For the text-containing cell, return its midpoint in (X, Y) coordinate format. 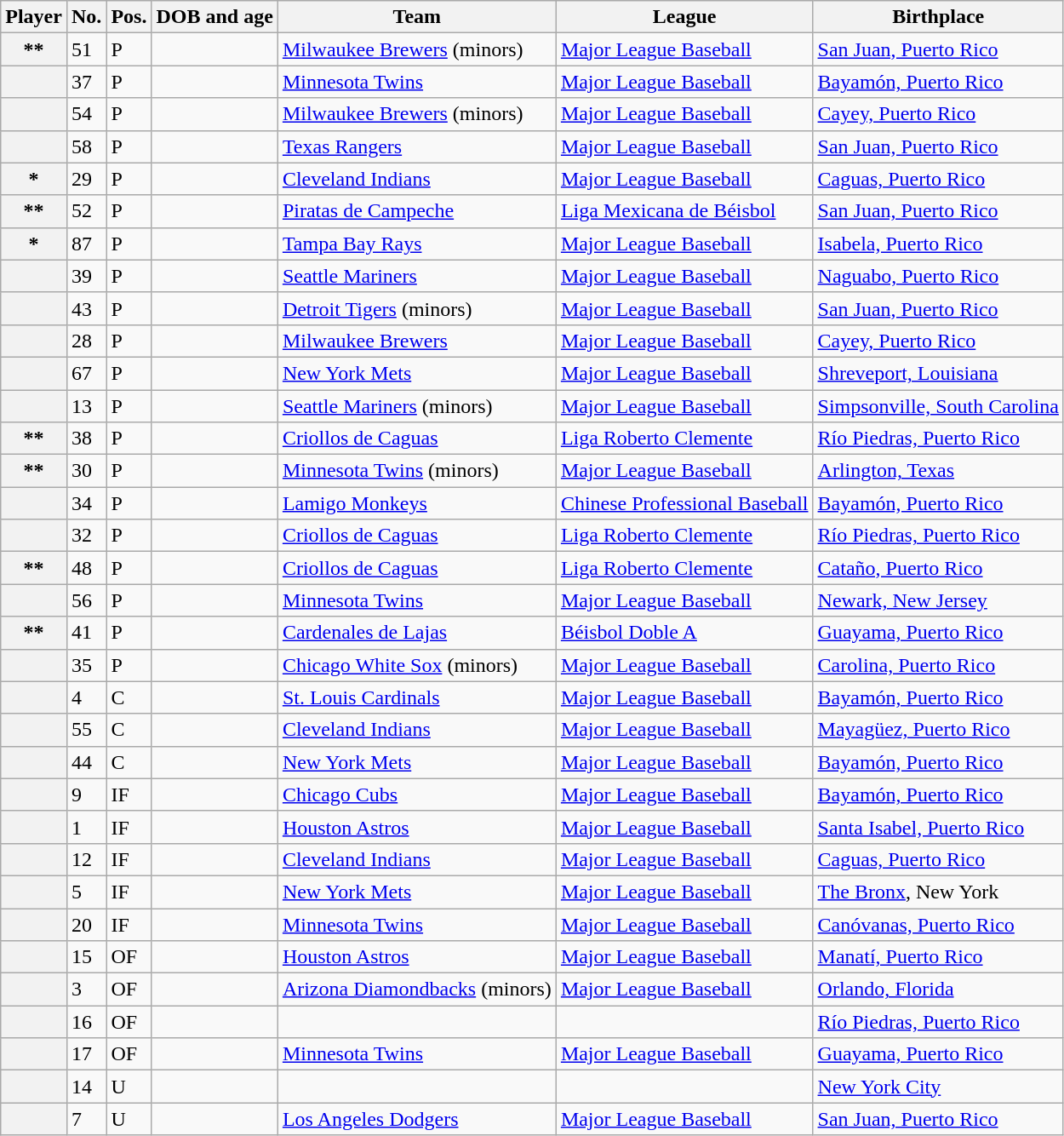
Simpsonville, South Carolina (938, 406)
56 (86, 600)
12 (86, 859)
Béisbol Doble A (684, 633)
Birthplace (938, 17)
Naguabo, Puerto Rico (938, 276)
32 (86, 536)
Tampa Bay Rays (417, 244)
Cardenales de Lajas (417, 633)
Mayagüez, Puerto Rico (938, 730)
20 (86, 924)
Liga Mexicana de Béisbol (684, 211)
29 (86, 179)
43 (86, 308)
51 (86, 49)
St. Louis Cardinals (417, 697)
39 (86, 276)
Manatí, Puerto Rico (938, 957)
5 (86, 892)
Newark, New Jersey (938, 600)
Orlando, Florida (938, 990)
Canóvanas, Puerto Rico (938, 924)
Seattle Mariners (417, 276)
Seattle Mariners (minors) (417, 406)
17 (86, 1054)
Arlington, Texas (938, 471)
Arizona Diamondbacks (minors) (417, 990)
Shreveport, Louisiana (938, 373)
Detroit Tigers (minors) (417, 308)
Cataño, Puerto Rico (938, 568)
3 (86, 990)
55 (86, 730)
1 (86, 827)
13 (86, 406)
41 (86, 633)
35 (86, 665)
37 (86, 82)
Los Angeles Dodgers (417, 1119)
Chicago White Sox (minors) (417, 665)
Santa Isabel, Puerto Rico (938, 827)
Player (34, 17)
67 (86, 373)
Minnesota Twins (minors) (417, 471)
4 (86, 697)
League (684, 17)
28 (86, 341)
52 (86, 211)
Texas Rangers (417, 146)
No. (86, 17)
7 (86, 1119)
9 (86, 795)
48 (86, 568)
DOB and age (215, 17)
Milwaukee Brewers (417, 341)
87 (86, 244)
Chicago Cubs (417, 795)
30 (86, 471)
The Bronx, New York (938, 892)
38 (86, 439)
Chinese Professional Baseball (684, 503)
Pos. (129, 17)
Lamigo Monkeys (417, 503)
Carolina, Puerto Rico (938, 665)
Piratas de Campeche (417, 211)
14 (86, 1087)
New York City (938, 1087)
15 (86, 957)
16 (86, 1022)
34 (86, 503)
54 (86, 114)
58 (86, 146)
44 (86, 762)
Isabela, Puerto Rico (938, 244)
Team (417, 17)
